Return the [X, Y] coordinate for the center point of the cell that contains the specified text.  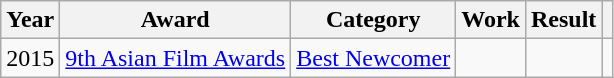
Year [30, 20]
9th Asian Film Awards [176, 58]
2015 [30, 58]
Award [176, 20]
Result [563, 20]
Best Newcomer [374, 58]
Work [491, 20]
Category [374, 20]
